Identify which cell holds the provided text, then report its (X, Y) central coordinate. 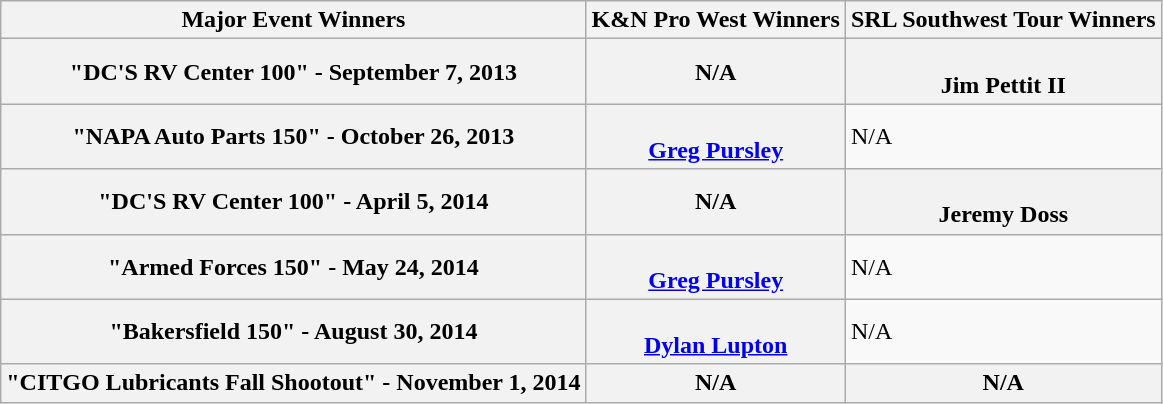
"CITGO Lubricants Fall Shootout" - November 1, 2014 (294, 383)
Jeremy Doss (1003, 202)
"NAPA Auto Parts 150" - October 26, 2013 (294, 136)
"Bakersfield 150" - August 30, 2014 (294, 332)
Major Event Winners (294, 20)
Jim Pettit II (1003, 72)
K&N Pro West Winners (716, 20)
"DC'S RV Center 100" - April 5, 2014 (294, 202)
"DC'S RV Center 100" - September 7, 2013 (294, 72)
Dylan Lupton (716, 332)
SRL Southwest Tour Winners (1003, 20)
"Armed Forces 150" - May 24, 2014 (294, 266)
